Locate the cell with the specified text and output its (X, Y) center coordinate. 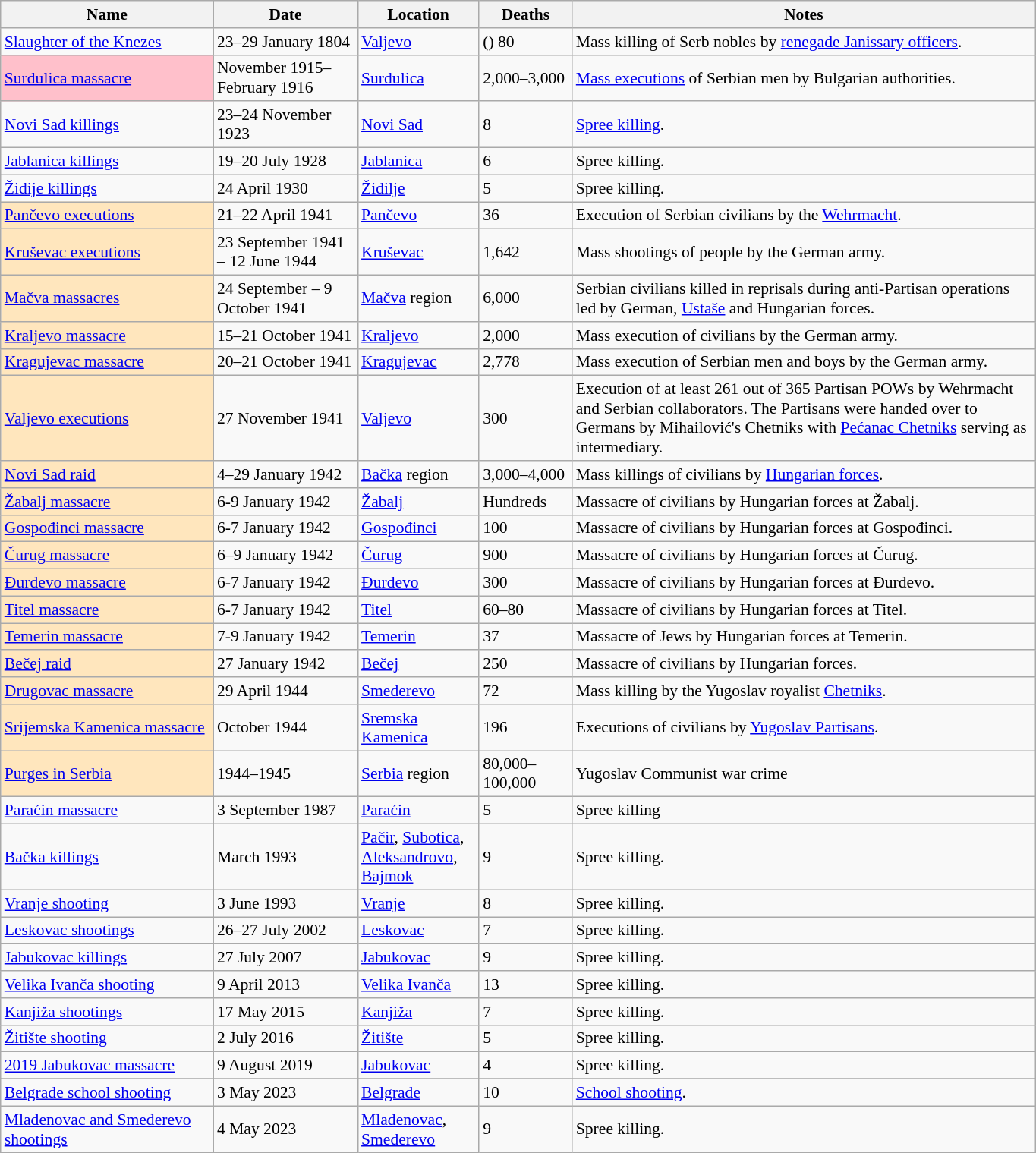
Smederevo (418, 691)
Spree killing (804, 811)
Massacre of civilians by Hungarian forces at Titel. (804, 610)
3,000–4,000 (525, 474)
Serbia region (418, 774)
Execution of Serbian civilians by the Wehrmacht. (804, 216)
Date (285, 14)
10 (525, 1093)
Vranje shooting (107, 903)
Bačka killings (107, 858)
20–21 October 1941 (285, 362)
Massacre of Jews by Hungarian forces at Temerin. (804, 637)
2 July 2016 (285, 1038)
23–24 November 1923 (285, 124)
Mass killing by the Yugoslav royalist Chetniks. (804, 691)
Novi Sad raid (107, 474)
Massacre of civilians by Hungarian forces at Đurđevo. (804, 583)
Židije killings (107, 188)
Slaughter of the Knezes (107, 42)
15–21 October 1941 (285, 336)
Đurđevo (418, 583)
9 April 2013 (285, 984)
Kruševac (418, 252)
19–20 July 1928 (285, 162)
Čurug (418, 556)
Yugoslav Communist war crime (804, 774)
Belgrade (418, 1093)
250 (525, 664)
Novi Sad (418, 124)
24 April 1930 (285, 188)
Kragujevac (418, 362)
Massacre of civilians by Hungarian forces at Gospođinci. (804, 528)
72 (525, 691)
27 January 1942 (285, 664)
Bečej (418, 664)
Notes (804, 14)
Sremska Kamenica (418, 727)
Srijemska Kamenica massacre (107, 727)
Vranje (418, 903)
Paraćin (418, 811)
29 April 1944 (285, 691)
Mačva massacres (107, 299)
Leskovac (418, 931)
6 (525, 162)
Pačir, Subotica, Aleksandrovo, Bajmok (418, 858)
27 July 2007 (285, 958)
Bačka region (418, 474)
21–22 April 1941 (285, 216)
Židilje (418, 188)
Žabalj massacre (107, 502)
Surdulica massacre (107, 77)
2019 Jabukovac massacre (107, 1066)
Mladenovac, Smederevo (418, 1129)
3 June 1993 (285, 903)
4–29 January 1942 (285, 474)
Mass executions of Serbian men by Bulgarian authorities. (804, 77)
4 (525, 1066)
Serbian civilians killed in reprisals during anti-Partisan operations led by German, Ustaše and Hungarian forces. (804, 299)
Temerin (418, 637)
7-9 January 1942 (285, 637)
Žabalj (418, 502)
900 (525, 556)
Jablanica (418, 162)
Velika Ivanča (418, 984)
9 August 2019 (285, 1066)
24 September – 9 October 1941 (285, 299)
Valjevo executions (107, 418)
Paraćin massacre (107, 811)
Leskovac shootings (107, 931)
Hundreds (525, 502)
Mass execution of Serbian men and boys by the German army. (804, 362)
23 September 1941 – 12 June 1944 (285, 252)
Mačva region (418, 299)
1,642 (525, 252)
2,778 (525, 362)
6–9 January 1942 (285, 556)
Surdulica (418, 77)
School shooting. (804, 1093)
37 (525, 637)
() 80 (525, 42)
Name (107, 14)
26–27 July 2002 (285, 931)
Kruševac executions (107, 252)
Mass killings of civilians by Hungarian forces. (804, 474)
October 1944 (285, 727)
Mass shootings of people by the German army. (804, 252)
6-9 January 1942 (285, 502)
Đurđevo massacre (107, 583)
Titel massacre (107, 610)
60–80 (525, 610)
Belgrade school shooting (107, 1093)
Location (418, 14)
27 November 1941 (285, 418)
Čurug massacre (107, 556)
Mass execution of civilians by the German army. (804, 336)
Jabukovac killings (107, 958)
Massacre of civilians by Hungarian forces. (804, 664)
Velika Ivanča shooting (107, 984)
Žitište shooting (107, 1038)
36 (525, 216)
3 September 1987 (285, 811)
196 (525, 727)
Executions of civilians by Yugoslav Partisans. (804, 727)
Deaths (525, 14)
100 (525, 528)
23–29 January 1804 (285, 42)
6,000 (525, 299)
17 May 2015 (285, 1012)
Pančevo (418, 216)
Drugovac massacre (107, 691)
Kanjiža (418, 1012)
13 (525, 984)
Kanjiža shootings (107, 1012)
Novi Sad killings (107, 124)
3 May 2023 (285, 1093)
2,000 (525, 336)
Bečej raid (107, 664)
Žitište (418, 1038)
Gospođinci massacre (107, 528)
Massacre of civilians by Hungarian forces at Žabalj. (804, 502)
Jablanica killings (107, 162)
Kraljevo (418, 336)
Kragujevac massacre (107, 362)
Massacre of civilians by Hungarian forces at Čurug. (804, 556)
80,000–100,000 (525, 774)
Mladenovac and Smederevo shootings (107, 1129)
March 1993 (285, 858)
4 May 2023 (285, 1129)
Purges in Serbia (107, 774)
Temerin massacre (107, 637)
Mass killing of Serb nobles by renegade Janissary officers. (804, 42)
1944–1945 (285, 774)
Titel (418, 610)
2,000–3,000 (525, 77)
November 1915–February 1916 (285, 77)
Pančevo executions (107, 216)
Gospođinci (418, 528)
Kraljevo massacre (107, 336)
